Return the (X, Y) coordinate for the center point of the cell that contains the specified text.  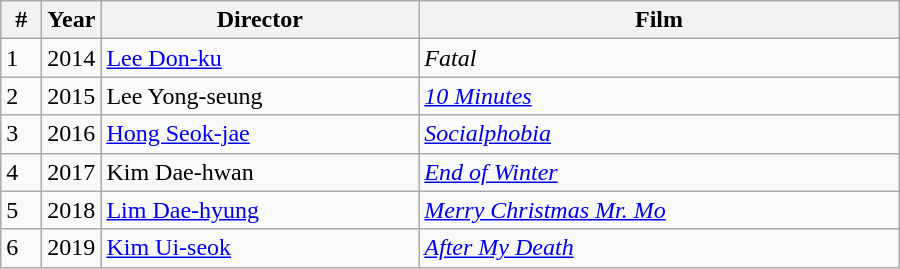
Kim Dae-hwan (260, 172)
2016 (72, 134)
Fatal (659, 58)
2014 (72, 58)
Kim Ui-seok (260, 248)
2018 (72, 210)
5 (22, 210)
End of Winter (659, 172)
2019 (72, 248)
# (22, 20)
Year (72, 20)
4 (22, 172)
2015 (72, 96)
Director (260, 20)
Lim Dae-hyung (260, 210)
Lee Yong-seung (260, 96)
6 (22, 248)
10 Minutes (659, 96)
Merry Christmas Mr. Mo (659, 210)
Hong Seok-jae (260, 134)
2017 (72, 172)
Film (659, 20)
Socialphobia (659, 134)
3 (22, 134)
Lee Don-ku (260, 58)
1 (22, 58)
2 (22, 96)
After My Death (659, 248)
